Provide the (X, Y) coordinate of the cell's center where the given text is located.  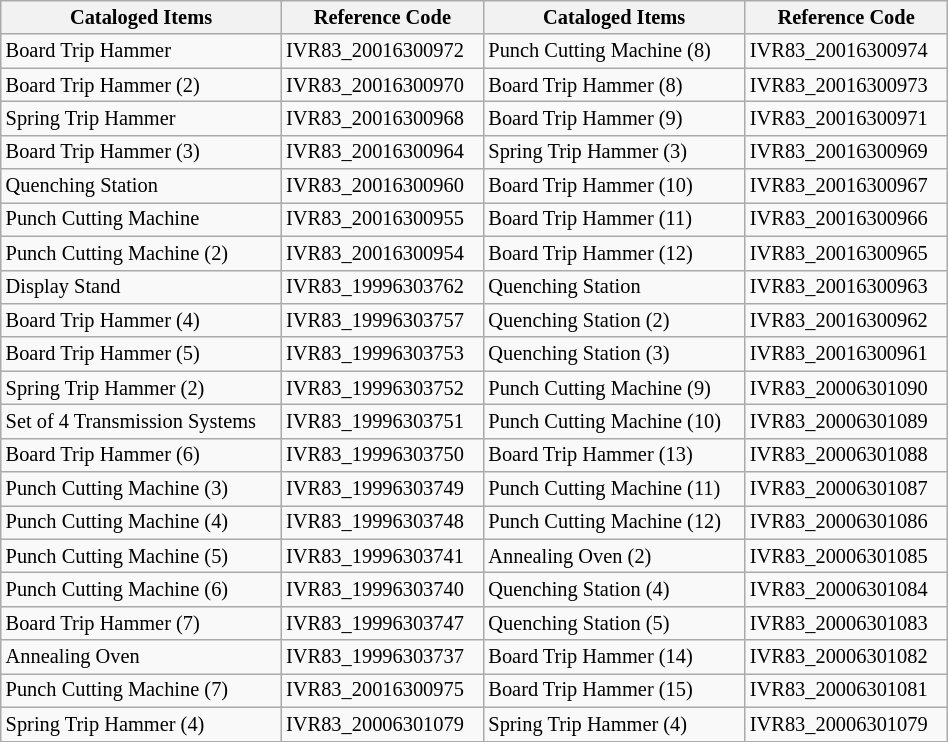
Punch Cutting Machine (4) (141, 523)
Punch Cutting Machine (12) (614, 523)
IVR83_19996303757 (382, 321)
Board Trip Hammer (15) (614, 691)
Punch Cutting Machine (9) (614, 388)
IVR83_20016300968 (382, 119)
Punch Cutting Machine (6) (141, 590)
Quenching Station (3) (614, 354)
Punch Cutting Machine (8) (614, 51)
Annealing Oven (2) (614, 556)
Spring Trip Hammer (2) (141, 388)
IVR83_20016300971 (846, 119)
Board Trip Hammer (14) (614, 657)
Quenching Station (4) (614, 590)
Board Trip Hammer (5) (141, 354)
Board Trip Hammer (13) (614, 455)
Board Trip Hammer (10) (614, 186)
Board Trip Hammer (141, 51)
IVR83_19996303737 (382, 657)
Board Trip Hammer (11) (614, 220)
Punch Cutting Machine (10) (614, 422)
IVR83_20016300975 (382, 691)
Board Trip Hammer (6) (141, 455)
IVR83_19996303741 (382, 556)
IVR83_20016300966 (846, 220)
Board Trip Hammer (4) (141, 321)
Spring Trip Hammer (3) (614, 152)
IVR83_20016300965 (846, 253)
Board Trip Hammer (12) (614, 253)
Board Trip Hammer (7) (141, 624)
IVR83_20006301085 (846, 556)
IVR83_20006301081 (846, 691)
Board Trip Hammer (2) (141, 85)
Punch Cutting Machine (7) (141, 691)
IVR83_20016300972 (382, 51)
IVR83_20006301090 (846, 388)
IVR83_19996303752 (382, 388)
IVR83_20016300963 (846, 287)
IVR83_20006301082 (846, 657)
IVR83_20016300964 (382, 152)
Board Trip Hammer (8) (614, 85)
Punch Cutting Machine (2) (141, 253)
IVR83_20016300970 (382, 85)
Display Stand (141, 287)
IVR83_20016300974 (846, 51)
IVR83_20016300973 (846, 85)
IVR83_20006301083 (846, 624)
IVR83_19996303748 (382, 523)
IVR83_19996303750 (382, 455)
Punch Cutting Machine (5) (141, 556)
IVR83_20016300961 (846, 354)
IVR83_20016300960 (382, 186)
IVR83_20006301087 (846, 489)
IVR83_20016300969 (846, 152)
Quenching Station (5) (614, 624)
IVR83_19996303751 (382, 422)
Quenching Station (2) (614, 321)
IVR83_20006301086 (846, 523)
IVR83_19996303747 (382, 624)
IVR83_20016300954 (382, 253)
Punch Cutting Machine (3) (141, 489)
Board Trip Hammer (9) (614, 119)
Board Trip Hammer (3) (141, 152)
IVR83_19996303762 (382, 287)
IVR83_20016300967 (846, 186)
IVR83_19996303740 (382, 590)
IVR83_20006301088 (846, 455)
IVR83_20006301084 (846, 590)
Punch Cutting Machine (11) (614, 489)
IVR83_20016300955 (382, 220)
Spring Trip Hammer (141, 119)
IVR83_20016300962 (846, 321)
IVR83_20006301089 (846, 422)
Annealing Oven (141, 657)
IVR83_19996303749 (382, 489)
IVR83_19996303753 (382, 354)
Punch Cutting Machine (141, 220)
Set of 4 Transmission Systems (141, 422)
